Capture the cell that displays the provided text and extract its [x, y] central coordinate. 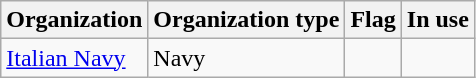
Flag [373, 20]
Navy [246, 58]
In use [438, 20]
Organization [74, 20]
Organization type [246, 20]
Italian Navy [74, 58]
